Return the (x, y) coordinate for the center point of the cell that contains the specified text.  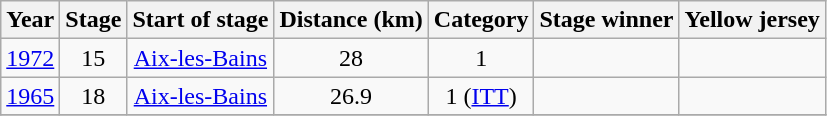
26.9 (351, 96)
Start of stage (200, 20)
Stage (94, 20)
1 (481, 58)
Distance (km) (351, 20)
18 (94, 96)
Year (30, 20)
28 (351, 58)
Yellow jersey (752, 20)
15 (94, 58)
Stage winner (606, 20)
1972 (30, 58)
1965 (30, 96)
Category (481, 20)
1 (ITT) (481, 96)
